Return the (x, y) coordinate for the center point of the cell that contains the specified text.  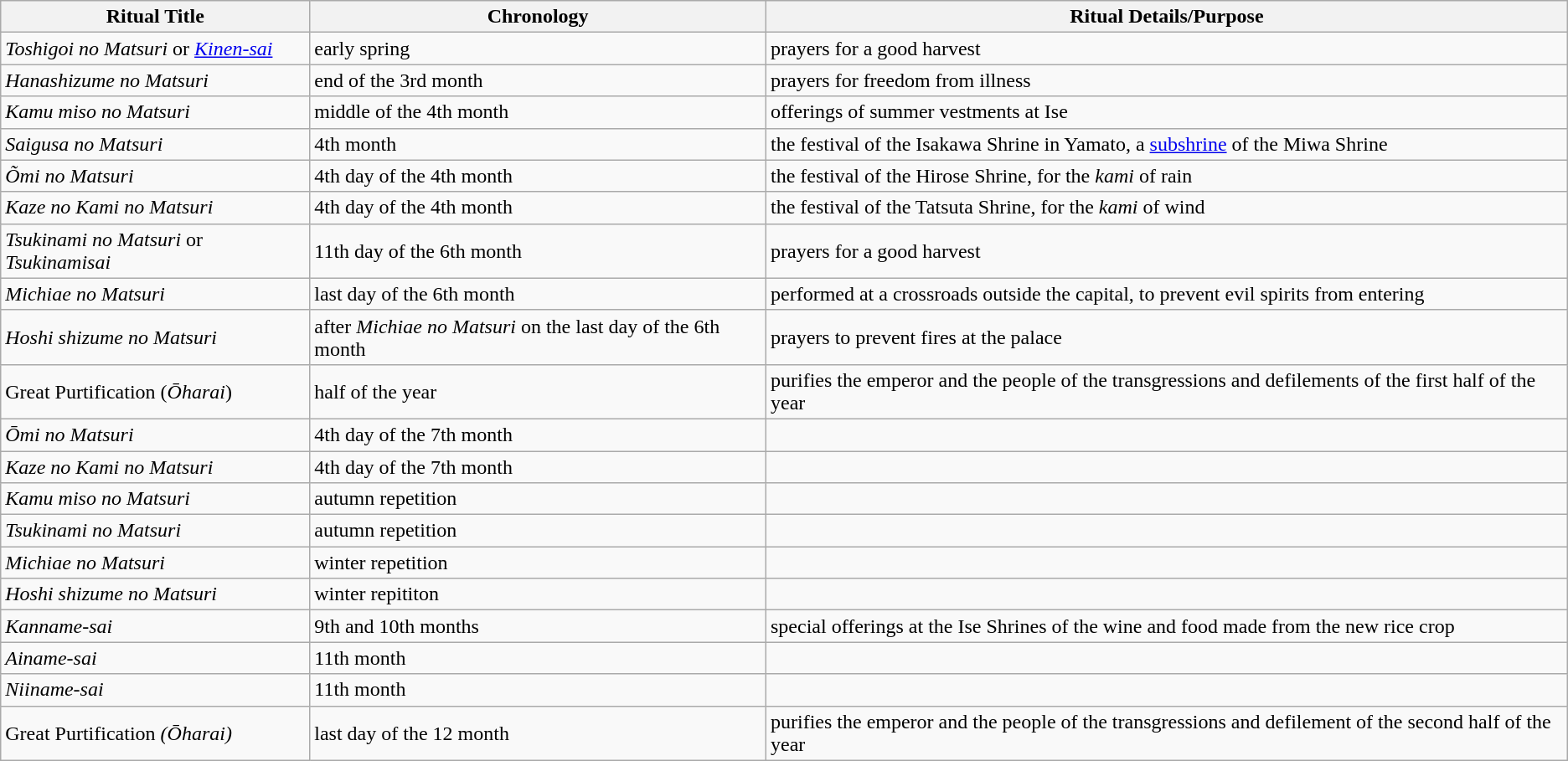
performed at a crossroads outside the capital, to prevent evil spirits from entering (1166, 294)
Ritual Details/Purpose (1166, 17)
offerings of summer vestments at Ise (1166, 112)
Niiname-sai (156, 690)
Tsukinami no Matsuri (156, 531)
Ainame-sai (156, 658)
Ōmi no Matsuri (156, 434)
end of the 3rd month (538, 80)
special offerings at the Ise Shrines of the wine and food made from the new rice crop (1166, 626)
after Michiae no Matsuri on the last day of the 6th month (538, 337)
middle of the 4th month (538, 112)
purifies the emperor and the people of the transgressions and defilements of the first half of the year (1166, 392)
the festival of the Hirose Shrine, for the kami of rain (1166, 176)
Tsukinami no Matsuri or Tsukinamisai (156, 251)
early spring (538, 49)
Õmi no Matsuri (156, 176)
11th day of the 6th month (538, 251)
the festival of the Isakawa Shrine in Yamato, a subshrine of the Miwa Shrine (1166, 144)
Hanashizume no Matsuri (156, 80)
Toshigoi no Matsuri or Kinen-sai (156, 49)
Saigusa no Matsuri (156, 144)
winter repetition (538, 563)
last day of the 12 month (538, 733)
prayers to prevent fires at the palace (1166, 337)
the festival of the Tatsuta Shrine, for the kami of wind (1166, 208)
Kanname-sai (156, 626)
last day of the 6th month (538, 294)
half of the year (538, 392)
winter repititon (538, 594)
Ritual Title (156, 17)
prayers for freedom from illness (1166, 80)
Chronology (538, 17)
9th and 10th months (538, 626)
4th month (538, 144)
purifies the emperor and the people of the transgressions and defilement of the second half of the year (1166, 733)
